Find where the given text appears and provide that cell's center as [x, y] coordinate. 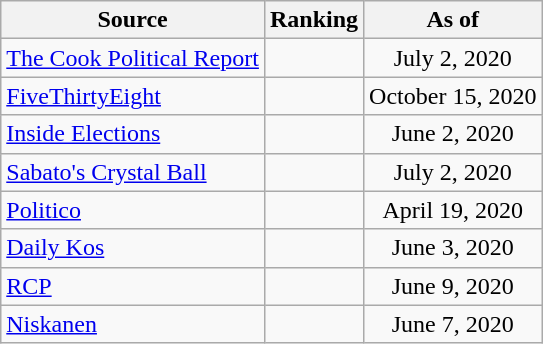
June 3, 2020 [453, 248]
Sabato's Crystal Ball [133, 172]
June 2, 2020 [453, 134]
Inside Elections [133, 134]
FiveThirtyEight [133, 96]
As of [453, 20]
April 19, 2020 [453, 210]
Niskanen [133, 324]
Source [133, 20]
Daily Kos [133, 248]
The Cook Political Report [133, 58]
October 15, 2020 [453, 96]
Politico [133, 210]
June 7, 2020 [453, 324]
June 9, 2020 [453, 286]
Ranking [314, 20]
RCP [133, 286]
